For the text-containing cell, return its midpoint in (X, Y) coordinate format. 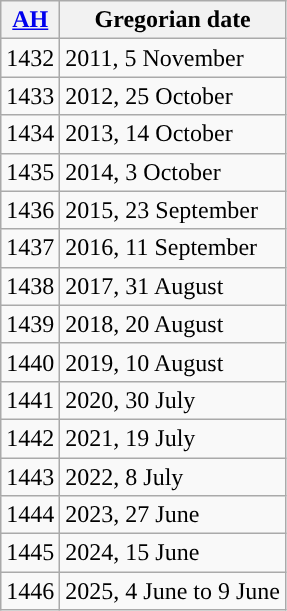
1446 (30, 591)
1439 (30, 324)
2012, 25 October (173, 96)
Gregorian date (173, 20)
1441 (30, 400)
2016, 11 September (173, 248)
2017, 31 August (173, 286)
2025, 4 June to 9 June (173, 591)
2011, 5 November (173, 58)
1445 (30, 553)
1443 (30, 477)
2014, 3 October (173, 172)
1433 (30, 96)
1444 (30, 515)
2022, 8 July (173, 477)
2018, 20 August (173, 324)
1435 (30, 172)
2013, 14 October (173, 134)
1442 (30, 438)
1432 (30, 58)
2020, 30 July (173, 400)
1440 (30, 362)
2023, 27 June (173, 515)
2019, 10 August (173, 362)
1434 (30, 134)
2015, 23 September (173, 210)
2024, 15 June (173, 553)
AH (30, 20)
1438 (30, 286)
2021, 19 July (173, 438)
1437 (30, 248)
1436 (30, 210)
